Find where the given text appears and provide that cell's center as [x, y] coordinate. 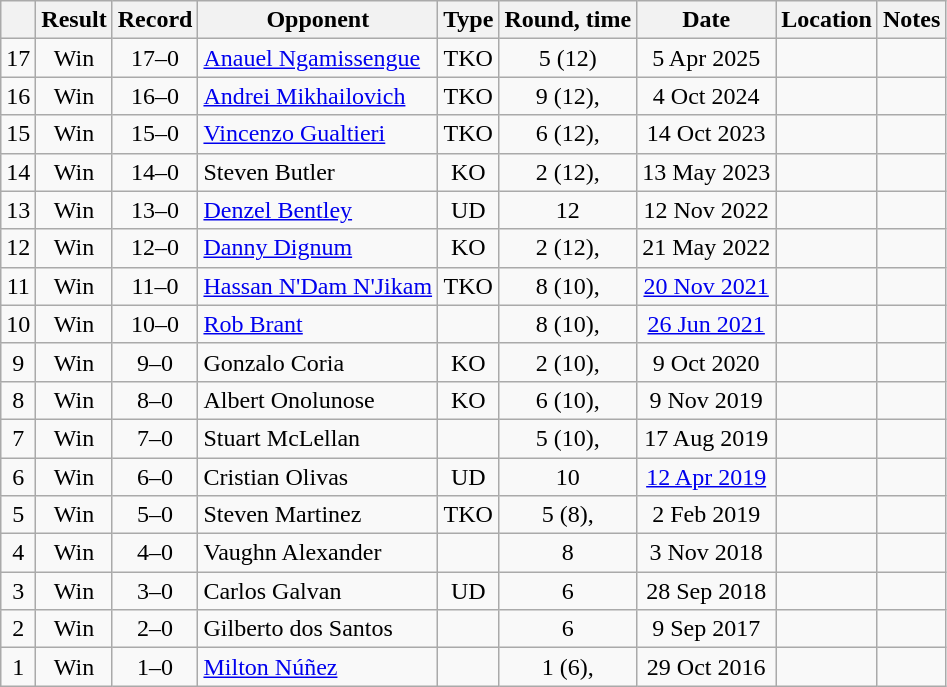
2–0 [155, 629]
28 Sep 2018 [706, 591]
14 [18, 172]
15 [18, 134]
Danny Dignum [318, 248]
2 Feb 2019 [706, 515]
10–0 [155, 324]
13 May 2023 [706, 172]
13–0 [155, 210]
Type [468, 20]
9 (12), [568, 96]
17 [18, 58]
16–0 [155, 96]
3 Nov 2018 [706, 553]
17 Aug 2019 [706, 438]
Result [74, 20]
Gilberto dos Santos [318, 629]
Anauel Ngamissengue [318, 58]
Hassan N'Dam N'Jikam [318, 286]
7–0 [155, 438]
4 [18, 553]
Steven Butler [318, 172]
Rob Brant [318, 324]
3–0 [155, 591]
16 [18, 96]
13 [18, 210]
Cristian Olivas [318, 477]
5 (12) [568, 58]
Albert Onolunose [318, 400]
Date [706, 20]
11 [18, 286]
21 May 2022 [706, 248]
29 Oct 2016 [706, 667]
2 [18, 629]
5–0 [155, 515]
9 [18, 362]
1 [18, 667]
Gonzalo Coria [318, 362]
20 Nov 2021 [706, 286]
17–0 [155, 58]
Andrei Mikhailovich [318, 96]
1 (6), [568, 667]
5 [18, 515]
26 Jun 2021 [706, 324]
9 Oct 2020 [706, 362]
Location [827, 20]
5 Apr 2025 [706, 58]
6 (10), [568, 400]
Vincenzo Gualtieri [318, 134]
3 [18, 591]
15–0 [155, 134]
Notes [911, 20]
14 Oct 2023 [706, 134]
12–0 [155, 248]
Carlos Galvan [318, 591]
Record [155, 20]
12 Apr 2019 [706, 477]
12 Nov 2022 [706, 210]
9 Sep 2017 [706, 629]
7 [18, 438]
8–0 [155, 400]
Round, time [568, 20]
Vaughn Alexander [318, 553]
1–0 [155, 667]
Denzel Bentley [318, 210]
9–0 [155, 362]
Milton Núñez [318, 667]
6 (12), [568, 134]
6–0 [155, 477]
11–0 [155, 286]
9 Nov 2019 [706, 400]
4 Oct 2024 [706, 96]
14–0 [155, 172]
5 (8), [568, 515]
Steven Martinez [318, 515]
5 (10), [568, 438]
2 (10), [568, 362]
4–0 [155, 553]
Stuart McLellan [318, 438]
Opponent [318, 20]
